Provide the [x, y] coordinate of the cell's center where the given text is located.  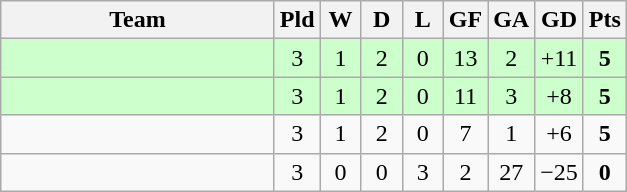
Pld [297, 20]
GF [465, 20]
Pts [604, 20]
GD [560, 20]
GA [512, 20]
13 [465, 58]
11 [465, 96]
+8 [560, 96]
+6 [560, 134]
D [382, 20]
+11 [560, 58]
7 [465, 134]
L [422, 20]
27 [512, 172]
Team [138, 20]
−25 [560, 172]
W [340, 20]
